Determine the [X, Y] coordinate at the center of the cell enclosing the given text.  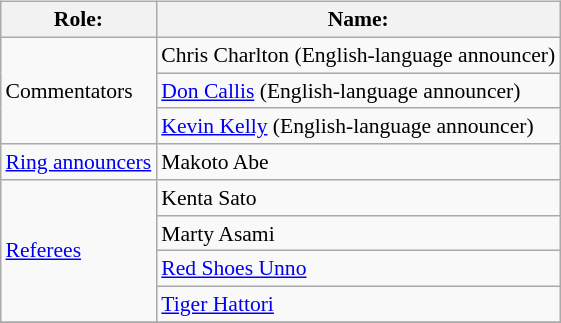
Ring announcers [78, 162]
Name: [358, 20]
Kevin Kelly (English-language announcer) [358, 126]
Red Shoes Unno [358, 269]
Don Callis (English-language announcer) [358, 91]
Commentators [78, 90]
Kenta Sato [358, 198]
Makoto Abe [358, 162]
Role: [78, 20]
Marty Asami [358, 233]
Referees [78, 251]
Tiger Hattori [358, 305]
Chris Charlton (English-language announcer) [358, 55]
